From the cell containing the given text, extract its center point as [X, Y] coordinate. 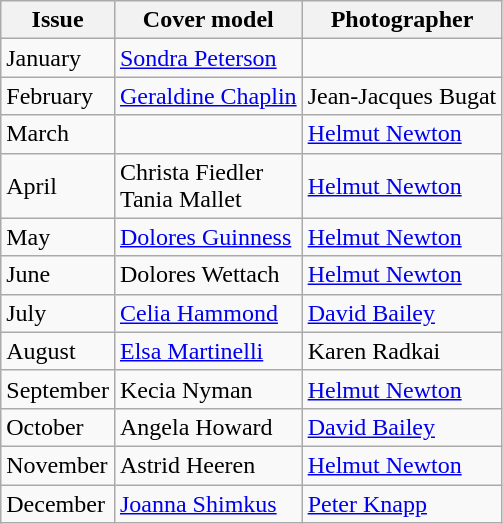
Photographer [402, 20]
Peter Knapp [402, 503]
Joanna Shimkus [208, 503]
Dolores Wettach [208, 275]
Kecia Nyman [208, 389]
December [58, 503]
February [58, 96]
November [58, 465]
Geraldine Chaplin [208, 96]
May [58, 237]
Karen Radkai [402, 351]
July [58, 313]
Celia Hammond [208, 313]
September [58, 389]
Astrid Heeren [208, 465]
April [58, 186]
October [58, 427]
August [58, 351]
June [58, 275]
Elsa Martinelli [208, 351]
Angela Howard [208, 427]
January [58, 58]
Christa Fiedler Tania Mallet [208, 186]
Cover model [208, 20]
Jean-Jacques Bugat [402, 96]
Issue [58, 20]
Sondra Peterson [208, 58]
Dolores Guinness [208, 237]
March [58, 134]
